Pinpoint the cell where the given text exists, returning its (x, y) midpoint coordinate. 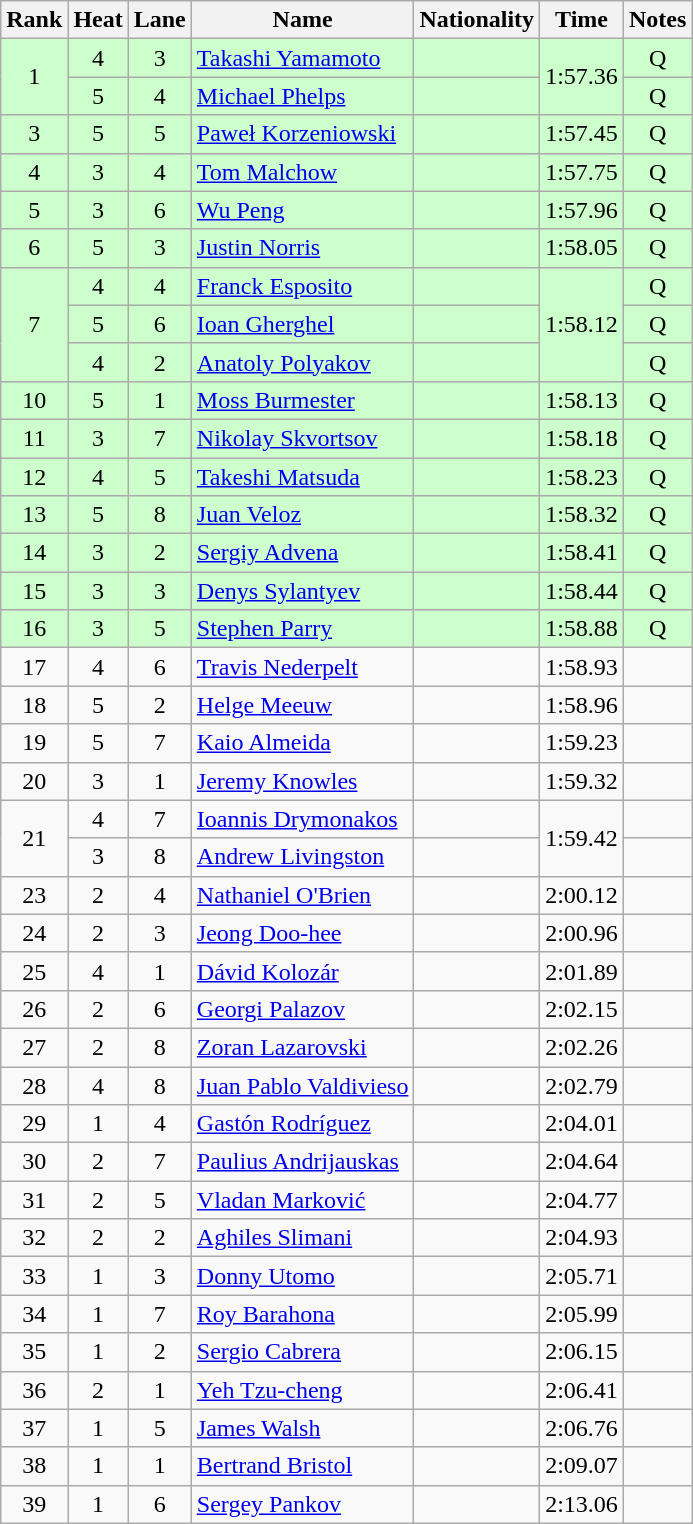
1:58.93 (582, 667)
2:04.01 (582, 1124)
11 (34, 438)
1:57.96 (582, 210)
39 (34, 1504)
24 (34, 933)
Juan Pablo Valdivieso (302, 1085)
Kaio Almeida (302, 743)
Takeshi Matsuda (302, 477)
Travis Nederpelt (302, 667)
Aghiles Slimani (302, 1238)
Roy Barahona (302, 1314)
2:00.12 (582, 895)
Zoran Lazarovski (302, 1047)
Gastón Rodríguez (302, 1124)
Juan Veloz (302, 515)
10 (34, 400)
27 (34, 1047)
17 (34, 667)
1:57.45 (582, 134)
Jeremy Knowles (302, 781)
Sergio Cabrera (302, 1352)
14 (34, 553)
Takashi Yamamoto (302, 58)
30 (34, 1162)
2:06.41 (582, 1390)
Yeh Tzu-cheng (302, 1390)
Vladan Marković (302, 1200)
2:09.07 (582, 1466)
16 (34, 629)
28 (34, 1085)
Rank (34, 20)
2:02.79 (582, 1085)
James Walsh (302, 1428)
36 (34, 1390)
1:58.13 (582, 400)
2:04.93 (582, 1238)
1:57.75 (582, 172)
2:06.76 (582, 1428)
Paulius Andrijauskas (302, 1162)
Ioannis Drymonakos (302, 819)
32 (34, 1238)
Michael Phelps (302, 96)
2:04.77 (582, 1200)
1:58.32 (582, 515)
Anatoly Polyakov (302, 362)
Sergiy Advena (302, 553)
38 (34, 1466)
21 (34, 838)
Heat (98, 20)
25 (34, 971)
2:05.99 (582, 1314)
1:59.32 (582, 781)
Notes (657, 20)
1:58.05 (582, 248)
Jeong Doo-hee (302, 933)
2:05.71 (582, 1276)
Sergey Pankov (302, 1504)
Moss Burmester (302, 400)
2:06.15 (582, 1352)
35 (34, 1352)
1:59.42 (582, 838)
1:58.41 (582, 553)
Stephen Parry (302, 629)
1:57.36 (582, 77)
1:58.96 (582, 705)
Tom Malchow (302, 172)
37 (34, 1428)
18 (34, 705)
2:13.06 (582, 1504)
Wu Peng (302, 210)
Lane (160, 20)
13 (34, 515)
Dávid Kolozár (302, 971)
Bertrand Bristol (302, 1466)
Helge Meeuw (302, 705)
34 (34, 1314)
23 (34, 895)
12 (34, 477)
Paweł Korzeniowski (302, 134)
33 (34, 1276)
1:58.18 (582, 438)
Donny Utomo (302, 1276)
2:02.15 (582, 1009)
31 (34, 1200)
Name (302, 20)
20 (34, 781)
Nikolay Skvortsov (302, 438)
26 (34, 1009)
2:00.96 (582, 933)
2:04.64 (582, 1162)
29 (34, 1124)
2:02.26 (582, 1047)
15 (34, 591)
1:59.23 (582, 743)
Andrew Livingston (302, 857)
Time (582, 20)
1:58.44 (582, 591)
Nationality (477, 20)
Denys Sylantyev (302, 591)
Nathaniel O'Brien (302, 895)
2:01.89 (582, 971)
1:58.12 (582, 324)
1:58.88 (582, 629)
Georgi Palazov (302, 1009)
Ioan Gherghel (302, 324)
19 (34, 743)
Franck Esposito (302, 286)
Justin Norris (302, 248)
1:58.23 (582, 477)
